Pinpoint the cell where the given text exists, returning its (X, Y) midpoint coordinate. 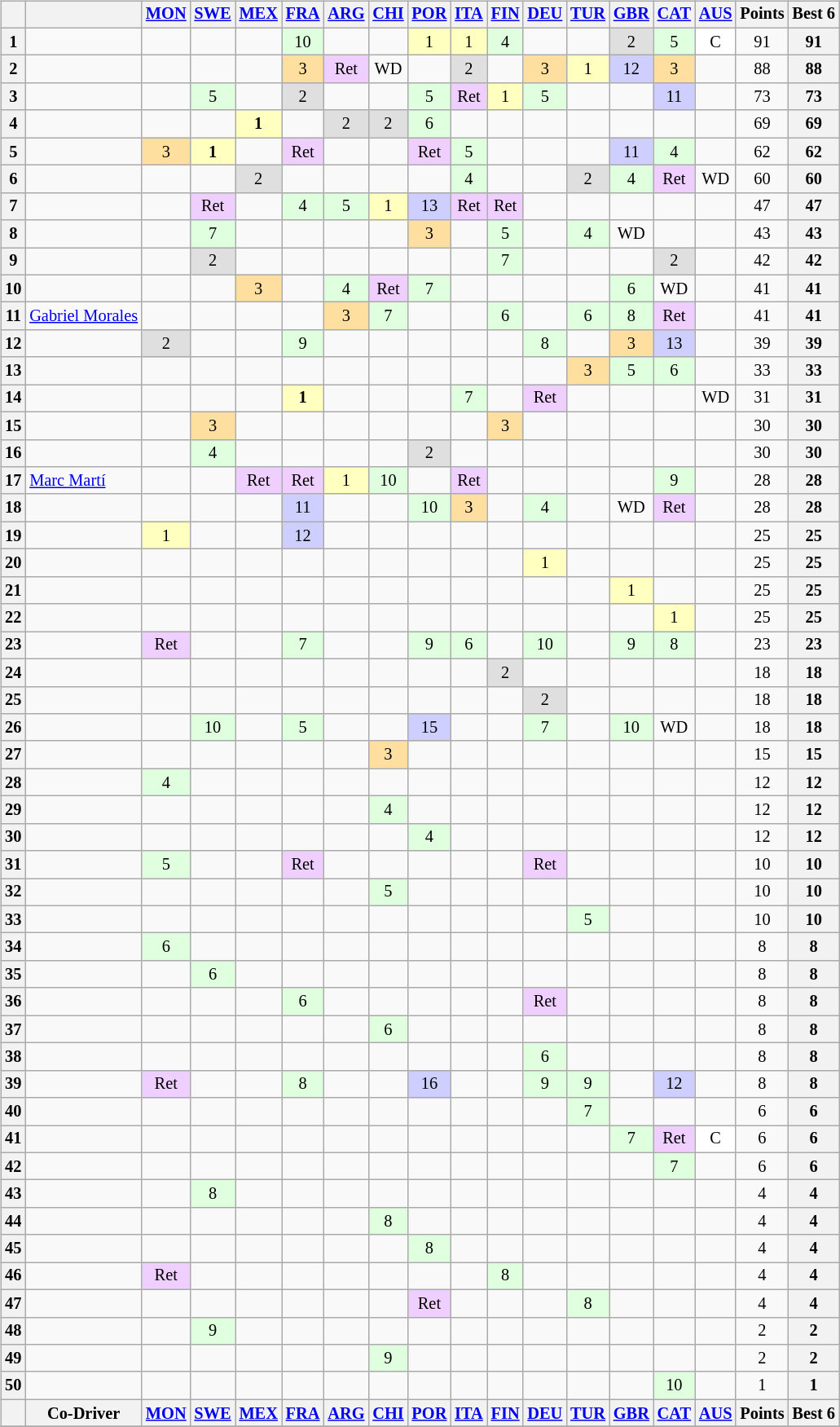
44 (13, 1222)
34 (13, 947)
14 (13, 399)
46 (13, 1276)
27 (13, 755)
38 (13, 1057)
49 (13, 1359)
19 (13, 535)
48 (13, 1331)
29 (13, 810)
36 (13, 1002)
17 (13, 481)
26 (13, 728)
21 (13, 590)
40 (13, 1112)
Gabriel Morales (83, 316)
45 (13, 1249)
50 (13, 1385)
37 (13, 1029)
20 (13, 563)
22 (13, 618)
Co-Driver (83, 1413)
35 (13, 975)
Marc Martí (83, 481)
32 (13, 892)
24 (13, 672)
